Extract the [X, Y] coordinate from the center of the cell holding the provided text.  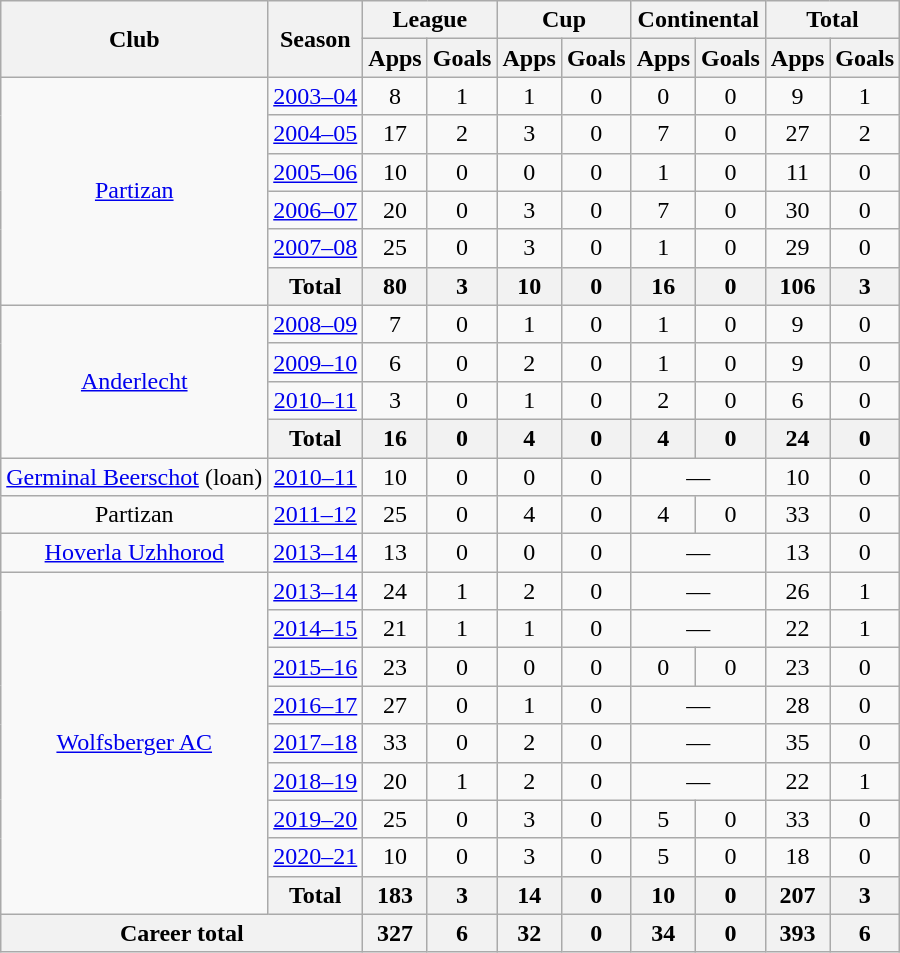
14 [529, 895]
35 [797, 743]
2014–15 [316, 629]
Anderlecht [134, 381]
2016–17 [316, 705]
11 [797, 172]
Career total [182, 933]
League [430, 20]
34 [663, 933]
2015–16 [316, 667]
Germinal Beerschot (loan) [134, 477]
183 [395, 895]
2007–08 [316, 248]
8 [395, 96]
32 [529, 933]
2020–21 [316, 857]
2004–05 [316, 134]
2019–20 [316, 819]
29 [797, 248]
2006–07 [316, 210]
17 [395, 134]
2017–18 [316, 743]
Club [134, 39]
28 [797, 705]
Cup [564, 20]
106 [797, 286]
30 [797, 210]
327 [395, 933]
26 [797, 591]
80 [395, 286]
Hoverla Uzhhorod [134, 553]
2008–09 [316, 324]
2011–12 [316, 515]
18 [797, 857]
207 [797, 895]
Season [316, 39]
2005–06 [316, 172]
2018–19 [316, 781]
2003–04 [316, 96]
2009–10 [316, 362]
Wolfsberger AC [134, 744]
21 [395, 629]
393 [797, 933]
Continental [698, 20]
